Search for the cell housing the specified text and yield its [x, y] center coordinate. 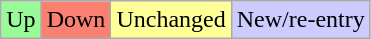
Unchanged [171, 20]
New/re-entry [300, 20]
Down [76, 20]
Up [21, 20]
